Detect which cell encompasses the target text, then output its (X, Y) center coordinate. 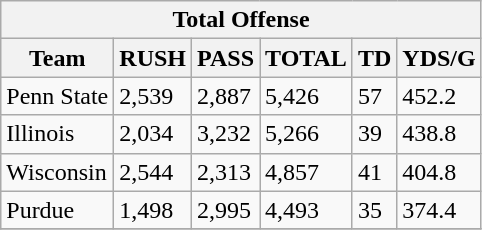
2,544 (153, 172)
Team (58, 58)
Wisconsin (58, 172)
RUSH (153, 58)
1,498 (153, 210)
39 (374, 134)
2,887 (226, 96)
4,493 (306, 210)
YDS/G (439, 58)
3,232 (226, 134)
TOTAL (306, 58)
Penn State (58, 96)
Total Offense (241, 20)
2,539 (153, 96)
5,266 (306, 134)
2,995 (226, 210)
452.2 (439, 96)
438.8 (439, 134)
Illinois (58, 134)
4,857 (306, 172)
TD (374, 58)
Purdue (58, 210)
404.8 (439, 172)
5,426 (306, 96)
41 (374, 172)
57 (374, 96)
2,313 (226, 172)
PASS (226, 58)
374.4 (439, 210)
2,034 (153, 134)
35 (374, 210)
